Provide the [X, Y] coordinate of the cell's center where the given text is located.  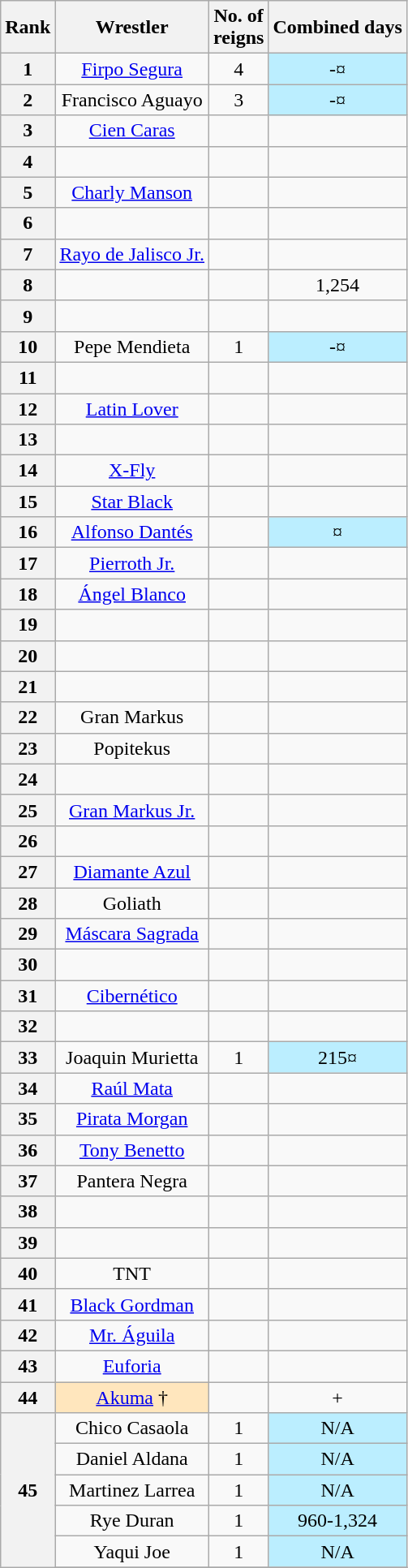
21 [28, 687]
Tony Benetto [132, 1150]
19 [28, 625]
27 [28, 872]
2 [28, 100]
Euforia [132, 1366]
Pepe Mendieta [132, 347]
Goliath [132, 903]
X-Fly [132, 471]
30 [28, 965]
32 [28, 1027]
Joaquin Murietta [132, 1058]
44 [28, 1397]
Akuma † [132, 1397]
Pantera Negra [132, 1181]
Charly Manson [132, 192]
13 [28, 440]
9 [28, 316]
1,254 [337, 285]
37 [28, 1181]
26 [28, 841]
35 [28, 1119]
Rayo de Jalisco Jr. [132, 254]
38 [28, 1212]
45 [28, 1490]
Star Black [132, 502]
20 [28, 656]
Raúl Mata [132, 1088]
34 [28, 1088]
Yaqui Joe [132, 1552]
Alfonso Dantés [132, 532]
11 [28, 377]
6 [28, 223]
Pierroth Jr. [132, 563]
41 [28, 1304]
Popitekus [132, 748]
7 [28, 254]
43 [28, 1366]
+ [337, 1397]
12 [28, 408]
Daniel Aldana [132, 1459]
TNT [132, 1273]
24 [28, 779]
22 [28, 717]
Martinez Larrea [132, 1490]
No. ofreigns [238, 28]
Mr. Águila [132, 1335]
39 [28, 1243]
Francisco Aguayo [132, 100]
Rank [28, 28]
Gran Markus Jr. [132, 810]
16 [28, 532]
Wrestler [132, 28]
Black Gordman [132, 1304]
215¤ [337, 1058]
Ángel Blanco [132, 594]
42 [28, 1335]
18 [28, 594]
Chico Casaola [132, 1428]
31 [28, 996]
15 [28, 502]
Diamante Azul [132, 872]
Pirata Morgan [132, 1119]
40 [28, 1273]
33 [28, 1058]
17 [28, 563]
Cien Caras [132, 131]
Firpo Segura [132, 69]
Máscara Sagrada [132, 934]
23 [28, 748]
36 [28, 1150]
960-1,324 [337, 1521]
5 [28, 192]
Latin Lover [132, 408]
Gran Markus [132, 717]
Combined days [337, 28]
8 [28, 285]
25 [28, 810]
14 [28, 471]
¤ [337, 532]
28 [28, 903]
Rye Duran [132, 1521]
29 [28, 934]
Cibernético [132, 996]
10 [28, 347]
